Scan for the cell matching the given text and deliver its (x, y) coordinate at center. 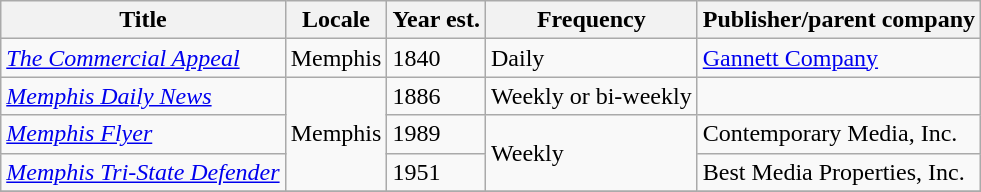
Weekly (591, 153)
Memphis Tri-State Defender (143, 172)
Weekly or bi-weekly (591, 96)
Memphis Flyer (143, 134)
1951 (436, 172)
Gannett Company (838, 58)
Best Media Properties, Inc. (838, 172)
Daily (591, 58)
Year est. (436, 20)
The Commercial Appeal (143, 58)
Memphis Daily News (143, 96)
1886 (436, 96)
Contemporary Media, Inc. (838, 134)
Locale (336, 20)
Frequency (591, 20)
Publisher/parent company (838, 20)
Title (143, 20)
1989 (436, 134)
1840 (436, 58)
